Return [x, y] of the center of cell containing provided text 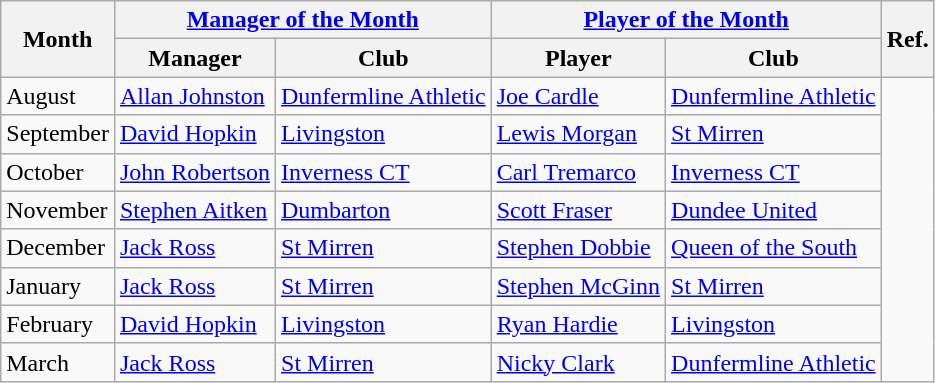
Ryan Hardie [578, 324]
Allan Johnston [194, 96]
Stephen McGinn [578, 286]
Stephen Dobbie [578, 248]
Scott Fraser [578, 210]
January [58, 286]
Manager of the Month [302, 20]
Lewis Morgan [578, 134]
February [58, 324]
August [58, 96]
Player [578, 58]
Manager [194, 58]
Month [58, 39]
Dundee United [774, 210]
March [58, 362]
Ref. [908, 39]
John Robertson [194, 172]
Nicky Clark [578, 362]
September [58, 134]
December [58, 248]
November [58, 210]
Carl Tremarco [578, 172]
October [58, 172]
Joe Cardle [578, 96]
Player of the Month [686, 20]
Stephen Aitken [194, 210]
Dumbarton [384, 210]
Queen of the South [774, 248]
